Find where the given text appears and provide that cell's center as (X, Y) coordinate. 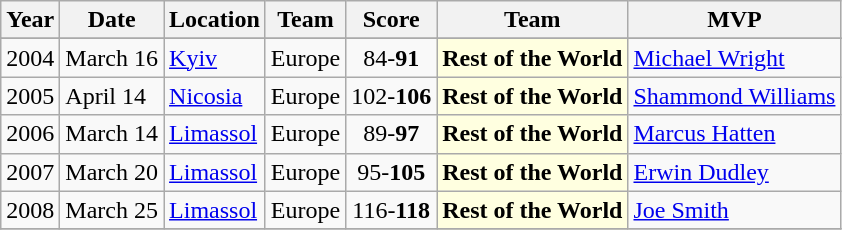
Erwin Dudley (734, 172)
2006 (30, 134)
Year (30, 20)
March 20 (112, 172)
Location (215, 20)
Joe Smith (734, 210)
Nicosia (215, 96)
March 25 (112, 210)
2008 (30, 210)
89-97 (392, 134)
2004 (30, 58)
April 14 (112, 96)
MVP (734, 20)
95-105 (392, 172)
Shammond Williams (734, 96)
Date (112, 20)
2005 (30, 96)
Score (392, 20)
Michael Wright (734, 58)
Marcus Hatten (734, 134)
March 14 (112, 134)
2007 (30, 172)
116-118 (392, 210)
102-106 (392, 96)
84-91 (392, 58)
Kyiv (215, 58)
March 16 (112, 58)
